Locate the cell with the specified text and output its (x, y) center coordinate. 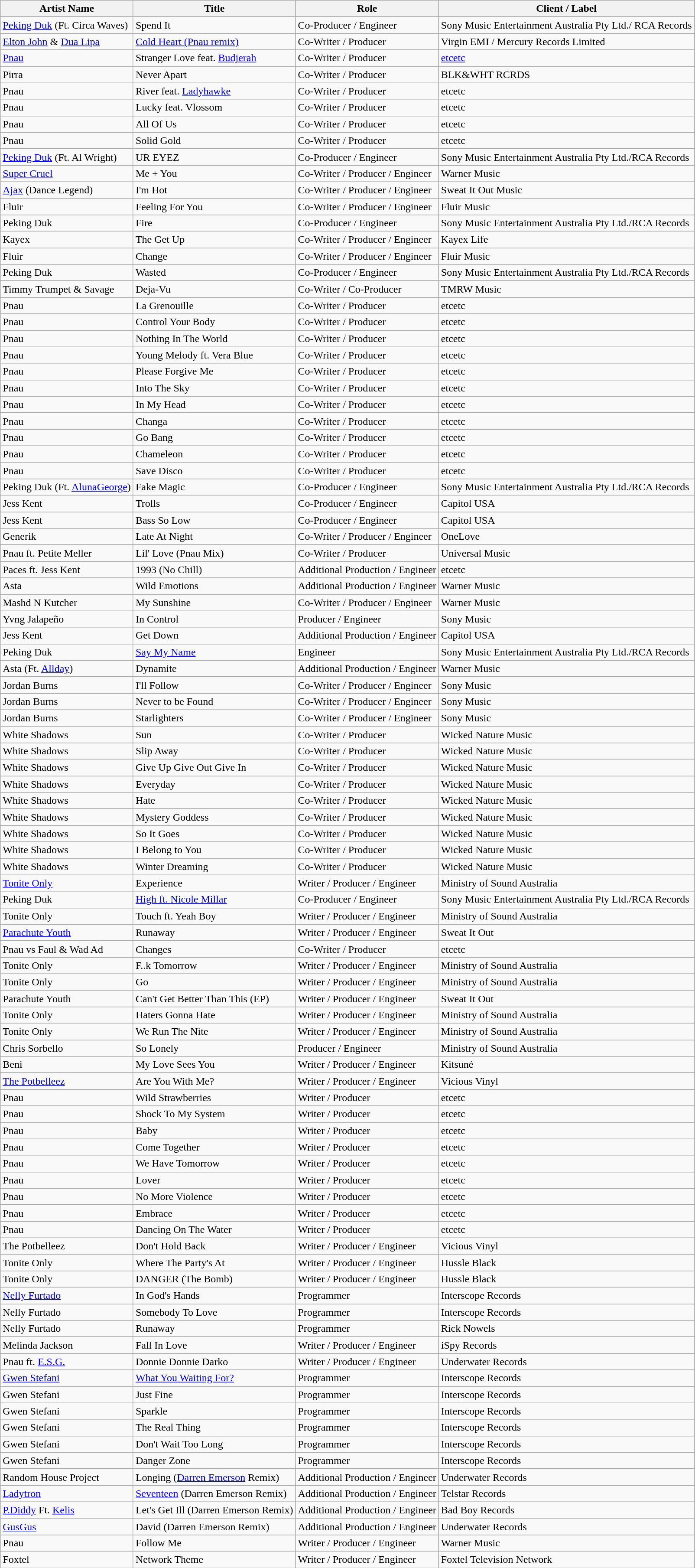
Slip Away (214, 751)
High ft. Nicole Millar (214, 900)
Follow Me (214, 1543)
We Have Tomorrow (214, 1164)
Get Down (214, 636)
I'll Follow (214, 685)
Never Apart (214, 75)
Ajax (Dance Legend) (67, 190)
Lucky feat. Vlossom (214, 108)
Pirra (67, 75)
Timmy Trumpet & Savage (67, 289)
Fire (214, 223)
So Lonely (214, 1048)
Wild Strawberries (214, 1098)
Shock To My System (214, 1114)
Random House Project (67, 1477)
Asta (67, 586)
Stranger Love feat. Budjerah (214, 58)
Deja-Vu (214, 289)
iSpy Records (566, 1345)
Sweat It Out Music (566, 190)
Feeling For You (214, 207)
Save Disco (214, 470)
Foxtel Television Network (566, 1560)
Say My Name (214, 652)
River feat. Ladyhawke (214, 91)
Wasted (214, 273)
In Control (214, 619)
Virgin EMI / Mercury Records Limited (566, 42)
Peking Duk (Ft. Circa Waves) (67, 25)
Just Fine (214, 1395)
Peking Duk (Ft. AlunaGeorge) (67, 487)
In My Head (214, 404)
Asta (Ft. Allday) (67, 668)
Cold Heart (Pnau remix) (214, 42)
Late At Night (214, 537)
Chameleon (214, 454)
Don't Hold Back (214, 1246)
Can't Get Better Than This (EP) (214, 998)
Kitsuné (566, 1065)
1993 (No Chill) (214, 570)
Solid Gold (214, 140)
Telstar Records (566, 1493)
Beni (67, 1065)
Embrace (214, 1213)
Me + You (214, 173)
Where The Party's At (214, 1263)
What You Waiting For? (214, 1378)
BLK&WHT RCRDS (566, 75)
Co-Writer / Co-Producer (367, 289)
Somebody To Love (214, 1312)
Sparkle (214, 1411)
I Belong to You (214, 850)
Engineer (367, 652)
OneLove (566, 537)
Never to be Found (214, 701)
Touch ft. Yeah Boy (214, 916)
Fall In Love (214, 1345)
Peking Duk (Ft. Al Wright) (67, 157)
Dynamite (214, 668)
The Get Up (214, 240)
Network Theme (214, 1560)
We Run The Nite (214, 1032)
Danger Zone (214, 1460)
Yvng Jalapeño (67, 619)
Come Together (214, 1147)
No More Violence (214, 1196)
Trolls (214, 504)
TMRW Music (566, 289)
Title (214, 9)
Haters Gonna Hate (214, 1015)
Mashd N Kutcher (67, 603)
Experience (214, 883)
Starlighters (214, 718)
Go (214, 982)
Ladytron (67, 1493)
My Love Sees You (214, 1065)
Are You With Me? (214, 1081)
F..k Tomorrow (214, 965)
Seventeen (Darren Emerson Remix) (214, 1493)
Change (214, 256)
Don't Wait Too Long (214, 1444)
Rick Nowels (566, 1329)
I'm Hot (214, 190)
Client / Label (566, 9)
UR EYEZ (214, 157)
Melinda Jackson (67, 1345)
DANGER (The Bomb) (214, 1279)
Longing (Darren Emerson Remix) (214, 1477)
Nothing In The World (214, 339)
P.Diddy Ft. Kelis (67, 1510)
The Real Thing (214, 1428)
Please Forgive Me (214, 372)
Elton John & Dua Lipa (67, 42)
David (Darren Emerson Remix) (214, 1526)
Chris Sorbello (67, 1048)
Generik (67, 537)
Let's Get Ill (Darren Emerson Remix) (214, 1510)
My Sunshine (214, 603)
Young Melody ft. Vera Blue (214, 355)
Into The Sky (214, 388)
Kayex (67, 240)
Everyday (214, 784)
Spend It (214, 25)
Donnie Donnie Darko (214, 1362)
Pnau vs Faul & Wad Ad (67, 949)
Super Cruel (67, 173)
Give Up Give Out Give In (214, 768)
Sony Music Entertainment Australia Pty Ltd./ RCA Records (566, 25)
Changa (214, 421)
Lover (214, 1180)
Go Bang (214, 437)
All Of Us (214, 124)
Artist Name (67, 9)
Role (367, 9)
Sun (214, 735)
Kayex Life (566, 240)
Fake Magic (214, 487)
Universal Music (566, 553)
Bass So Low (214, 520)
Wild Emotions (214, 586)
Pnau ft. Petite Meller (67, 553)
La Grenouille (214, 306)
Foxtel (67, 1560)
Mystery Goddess (214, 817)
Hate (214, 801)
Changes (214, 949)
Winter Dreaming (214, 867)
In God's Hands (214, 1296)
Control Your Body (214, 322)
Pnau ft. E.S.G. (67, 1362)
Paces ft. Jess Kent (67, 570)
Baby (214, 1131)
Bad Boy Records (566, 1510)
Lil' Love (Pnau Mix) (214, 553)
GusGus (67, 1526)
So It Goes (214, 834)
Dancing On The Water (214, 1229)
